Pinpoint the cell where the given text exists, returning its (x, y) midpoint coordinate. 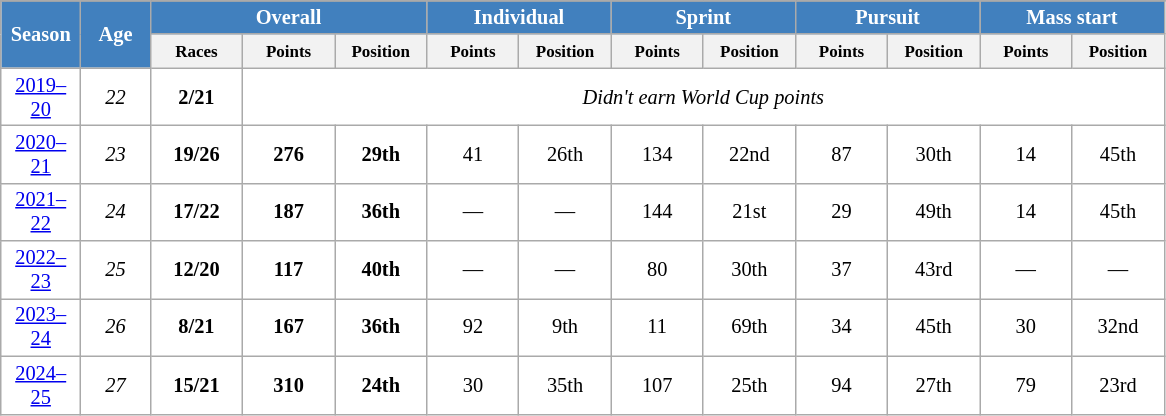
22nd (749, 154)
8/21 (196, 327)
2024–25 (41, 385)
187 (288, 212)
12/20 (196, 270)
Age (116, 34)
2019–20 (41, 97)
37 (841, 270)
23 (116, 154)
9th (565, 327)
Season (41, 34)
Mass start (1072, 17)
Individual (519, 17)
2020–21 (41, 154)
15/21 (196, 385)
2021–22 (41, 212)
Races (196, 51)
32nd (1118, 327)
17/22 (196, 212)
41 (473, 154)
40th (381, 270)
35th (565, 385)
27th (934, 385)
34 (841, 327)
310 (288, 385)
69th (749, 327)
2023–24 (41, 327)
Overall (288, 17)
21st (749, 212)
Didn't earn World Cup points (703, 97)
87 (841, 154)
2022–23 (41, 270)
2/21 (196, 97)
29th (381, 154)
29 (841, 212)
24 (116, 212)
11 (657, 327)
26th (565, 154)
25 (116, 270)
134 (657, 154)
26 (116, 327)
276 (288, 154)
43rd (934, 270)
24th (381, 385)
92 (473, 327)
23rd (1118, 385)
80 (657, 270)
49th (934, 212)
94 (841, 385)
79 (1026, 385)
Pursuit (887, 17)
144 (657, 212)
Sprint (703, 17)
27 (116, 385)
117 (288, 270)
107 (657, 385)
19/26 (196, 154)
22 (116, 97)
167 (288, 327)
25th (749, 385)
